Extract the (x, y) coordinate from the center of the cell holding the provided text.  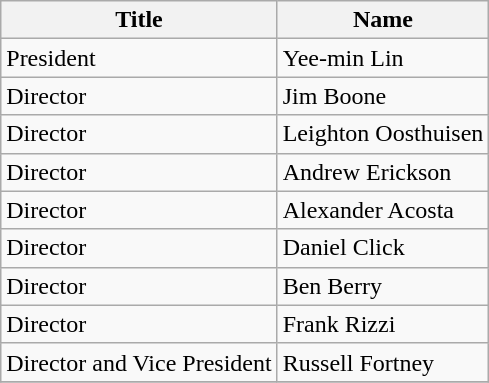
Russell Fortney (383, 362)
Name (383, 20)
Andrew Erickson (383, 172)
Title (139, 20)
Daniel Click (383, 248)
Alexander Acosta (383, 210)
Jim Boone (383, 96)
Ben Berry (383, 286)
Director and Vice President (139, 362)
Leighton Oosthuisen (383, 134)
Frank Rizzi (383, 324)
Yee-min Lin (383, 58)
President (139, 58)
